Scan for the cell matching the given text and deliver its [x, y] coordinate at center. 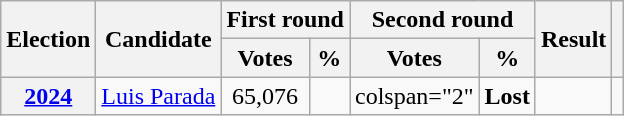
First round [286, 20]
65,076 [265, 96]
2024 [48, 96]
colspan="2" [415, 96]
Candidate [158, 39]
Second round [443, 20]
Result [573, 39]
Election [48, 39]
Luis Parada [158, 96]
Lost [507, 96]
